Locate the cell with the specified text and output its (X, Y) center coordinate. 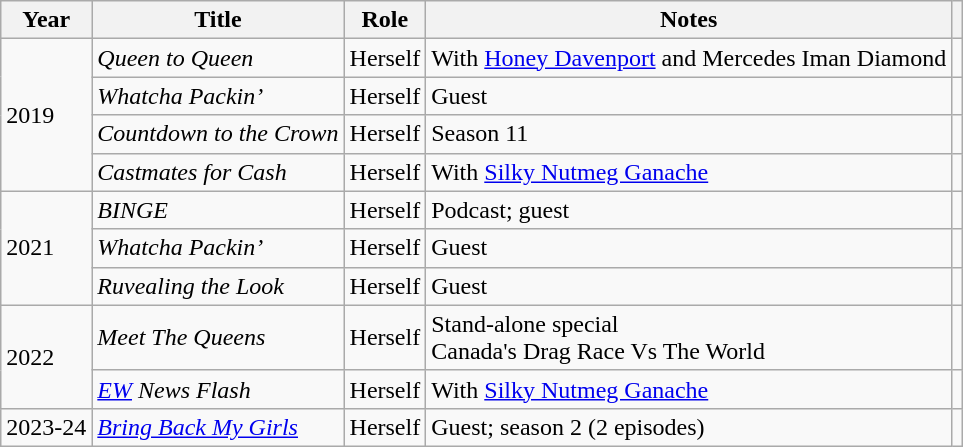
Role (385, 20)
Title (218, 20)
Queen to Queen (218, 58)
BINGE (218, 210)
Ruvealing the Look (218, 286)
Season 11 (689, 134)
Guest; season 2 (2 episodes) (689, 427)
Castmates for Cash (218, 172)
Notes (689, 20)
2022 (46, 356)
With Honey Davenport and Mercedes Iman Diamond (689, 58)
Bring Back My Girls (218, 427)
Stand-alone specialCanada's Drag Race Vs The World (689, 338)
Year (46, 20)
2021 (46, 248)
2019 (46, 115)
Meet The Queens (218, 338)
EW News Flash (218, 389)
Countdown to the Crown (218, 134)
2023-24 (46, 427)
Podcast; guest (689, 210)
